Capture the cell that displays the provided text and extract its (X, Y) central coordinate. 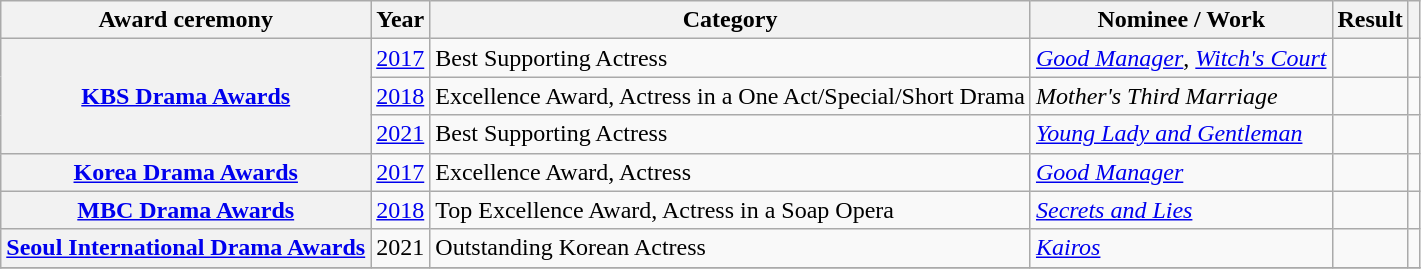
Nominee / Work (1181, 20)
Kairos (1181, 248)
Year (400, 20)
Category (730, 20)
Outstanding Korean Actress (730, 248)
Top Excellence Award, Actress in a Soap Opera (730, 210)
MBC Drama Awards (186, 210)
Mother's Third Marriage (1181, 96)
Excellence Award, Actress in a One Act/Special/Short Drama (730, 96)
Good Manager (1181, 172)
Korea Drama Awards (186, 172)
Award ceremony (186, 20)
Young Lady and Gentleman (1181, 134)
Secrets and Lies (1181, 210)
Excellence Award, Actress (730, 172)
KBS Drama Awards (186, 96)
Seoul International Drama Awards (186, 248)
Result (1370, 20)
Good Manager, Witch's Court (1181, 58)
